Search for the cell housing the specified text and yield its (X, Y) center coordinate. 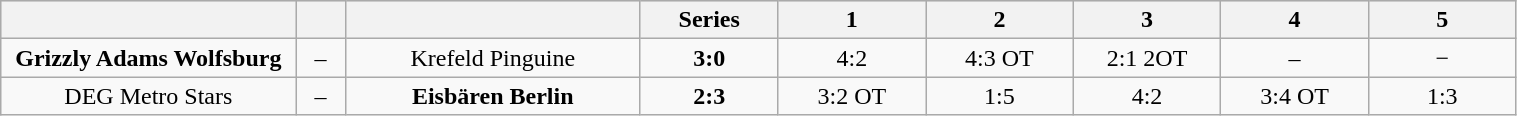
3:2 OT (852, 96)
Krefeld Pinguine (492, 58)
5 (1442, 20)
4 (1295, 20)
Series (709, 20)
Eisbären Berlin (492, 96)
1:5 (1000, 96)
2:1 2OT (1147, 58)
3:0 (709, 58)
3:4 OT (1295, 96)
− (1442, 58)
4:3 OT (1000, 58)
Grizzly Adams Wolfsburg (148, 58)
3 (1147, 20)
1 (852, 20)
1:3 (1442, 96)
2:3 (709, 96)
2 (1000, 20)
DEG Metro Stars (148, 96)
